Output the [x, y] coordinate of the center of the cell containing the given text.  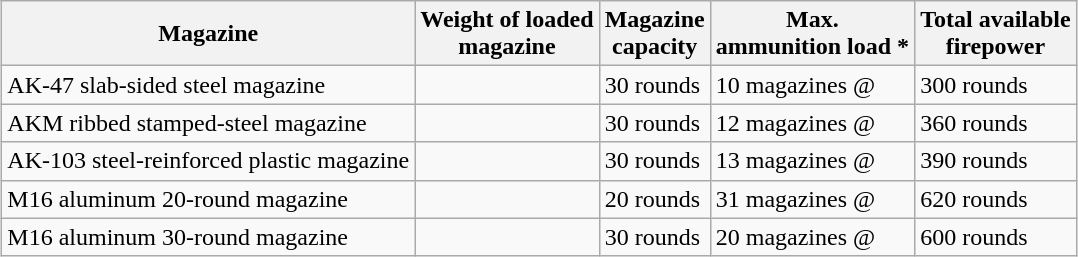
620 rounds [996, 199]
20 magazines @ [812, 237]
M16 aluminum 20-round magazine [208, 199]
AKM ribbed stamped-steel magazine [208, 123]
AK-47 slab-sided steel magazine [208, 85]
13 magazines @ [812, 161]
300 rounds [996, 85]
12 magazines @ [812, 123]
AK-103 steel-reinforced plastic magazine [208, 161]
Max. ammunition load * [812, 34]
360 rounds [996, 123]
600 rounds [996, 237]
390 rounds [996, 161]
Weight of loadedmagazine [507, 34]
10 magazines @ [812, 85]
M16 aluminum 30-round magazine [208, 237]
31 magazines @ [812, 199]
Total availablefirepower [996, 34]
Magazine [208, 34]
20 rounds [654, 199]
Magazinecapacity [654, 34]
